Return [X, Y] of the center of cell containing provided text 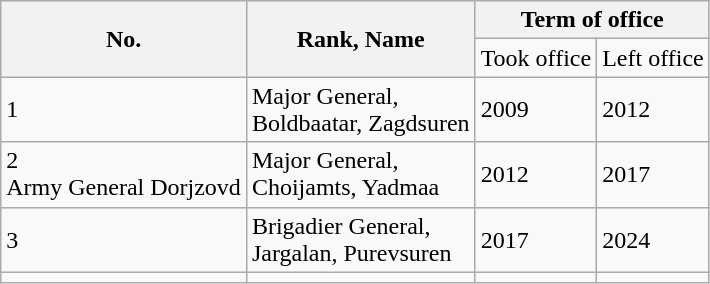
Major General,Boldbaatar, Zagdsuren [360, 110]
2Army General Dorjzovd [124, 174]
No. [124, 39]
3 [124, 240]
Left office [654, 58]
2024 [654, 240]
Rank, Name [360, 39]
Major General,Choijamts, Yadmaa [360, 174]
2009 [536, 110]
Took office [536, 58]
Brigadier General,Jargalan, Purevsuren [360, 240]
1 [124, 110]
Term of office [592, 20]
